Return the (x, y) coordinate for the center point of the cell that contains the specified text.  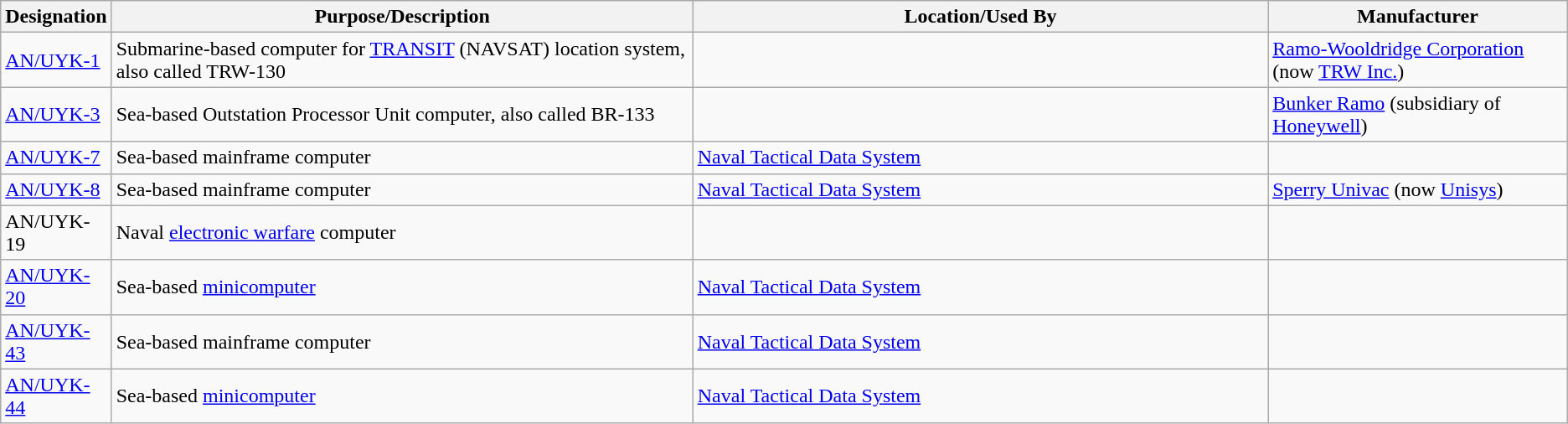
AN/UYK-7 (56, 158)
Bunker Ramo (subsidiary of Honeywell) (1418, 114)
AN/UYK-1 (56, 60)
Location/Used By (980, 17)
AN/UYK-44 (56, 396)
AN/UYK-3 (56, 114)
AN/UYK-20 (56, 287)
Designation (56, 17)
Manufacturer (1418, 17)
Naval electronic warfare computer (402, 233)
Sperry Univac (now Unisys) (1418, 189)
AN/UYK-19 (56, 233)
Submarine-based computer for TRANSIT (NAVSAT) location system, also called TRW-130 (402, 60)
Purpose/Description (402, 17)
Sea-based Outstation Processor Unit computer, also called BR-133 (402, 114)
AN/UYK-8 (56, 189)
Ramo-Wooldridge Corporation (now TRW Inc.) (1418, 60)
AN/UYK-43 (56, 342)
